Pinpoint the cell where the given text exists, returning its [x, y] midpoint coordinate. 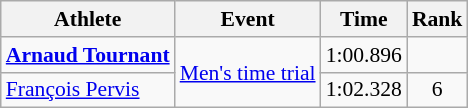
François Pervis [88, 90]
6 [438, 90]
Arnaud Tournant [88, 55]
Time [364, 19]
Athlete [88, 19]
1:02.328 [364, 90]
Rank [438, 19]
Event [248, 19]
1:00.896 [364, 55]
Men's time trial [248, 72]
